From the cell containing the given text, extract its center point as (X, Y) coordinate. 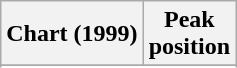
Peakposition (189, 34)
Chart (1999) (72, 34)
